Provide the [X, Y] coordinate of the cell's center where the given text is located.  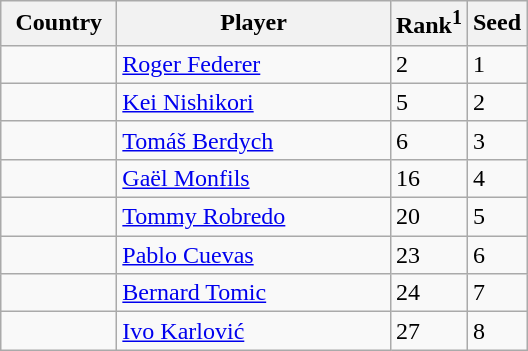
4 [496, 178]
Ivo Karlović [254, 331]
1 [496, 64]
8 [496, 331]
16 [428, 178]
7 [496, 293]
3 [496, 140]
Rank1 [428, 24]
Seed [496, 24]
23 [428, 255]
Kei Nishikori [254, 102]
20 [428, 217]
Pablo Cuevas [254, 255]
Tomáš Berdych [254, 140]
Gaël Monfils [254, 178]
27 [428, 331]
Bernard Tomic [254, 293]
Player [254, 24]
24 [428, 293]
Roger Federer [254, 64]
Tommy Robredo [254, 217]
Country [59, 24]
